Capture the cell that displays the provided text and extract its [x, y] central coordinate. 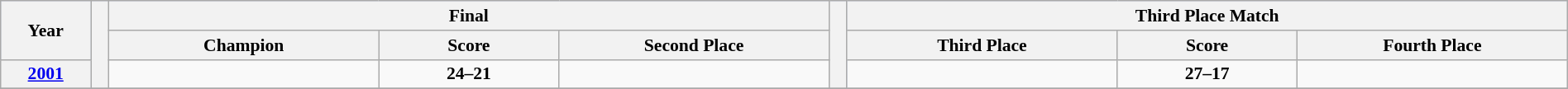
Champion [243, 45]
Third Place Match [1207, 16]
Fourth Place [1432, 45]
2001 [46, 74]
27–17 [1207, 74]
Year [46, 30]
Second Place [695, 45]
Final [468, 16]
24–21 [469, 74]
Third Place [982, 45]
